Extract the (X, Y) coordinate from the center of the cell holding the provided text.  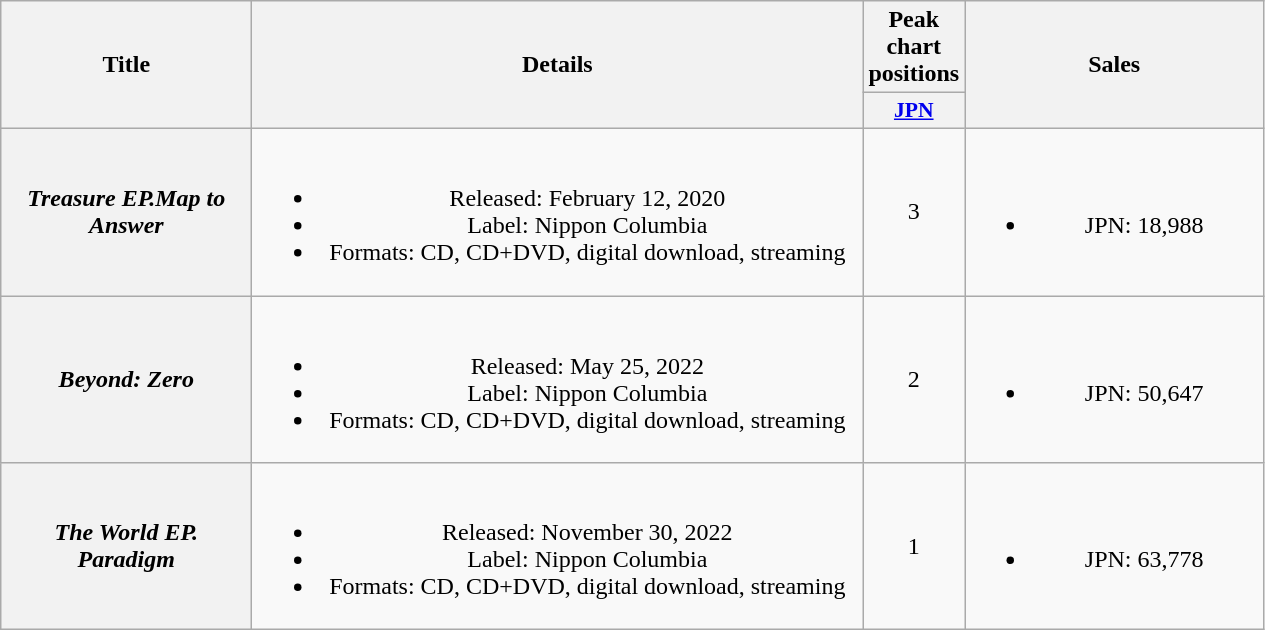
Peak chart positions (914, 47)
Beyond: Zero (126, 380)
The World EP. Paradigm (126, 546)
Sales (1114, 65)
JPN (914, 111)
Released: November 30, 2022Label: Nippon ColumbiaFormats: CD, CD+DVD, digital download, streaming (558, 546)
Released: February 12, 2020Label: Nippon ColumbiaFormats: CD, CD+DVD, digital download, streaming (558, 212)
JPN: 18,988 (1114, 212)
1 (914, 546)
Title (126, 65)
Released: May 25, 2022Label: Nippon ColumbiaFormats: CD, CD+DVD, digital download, streaming (558, 380)
JPN: 50,647 (1114, 380)
JPN: 63,778 (1114, 546)
3 (914, 212)
Treasure EP.Map to Answer (126, 212)
Details (558, 65)
2 (914, 380)
